Output the (x, y) coordinate of the center of the cell containing the given text.  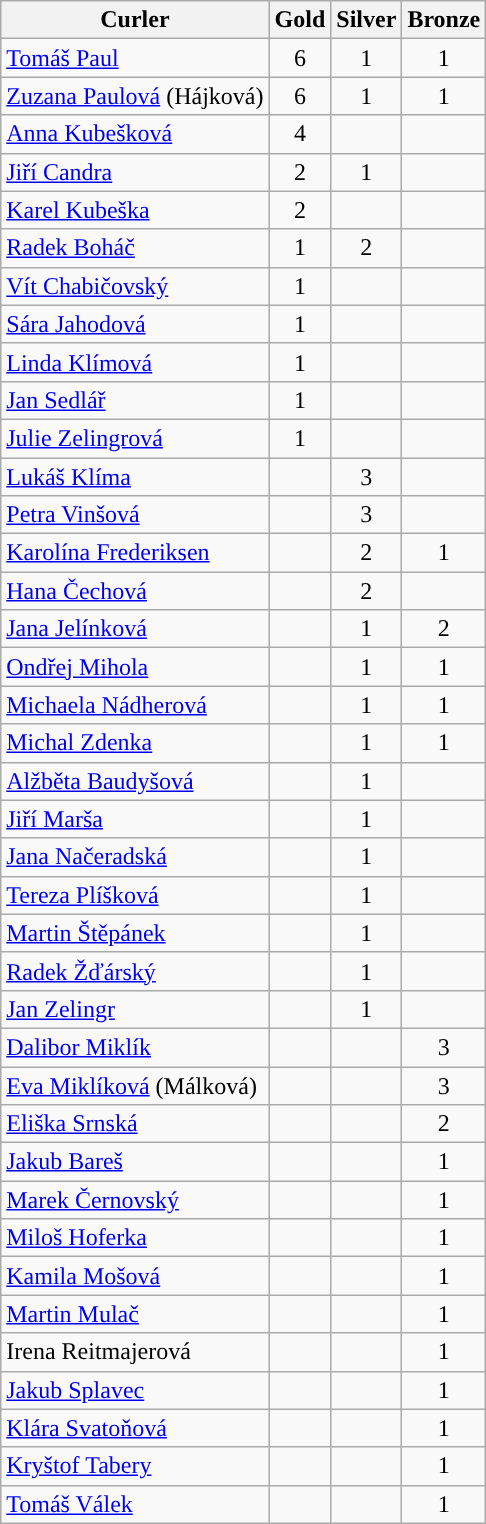
Vít Chabičovský (135, 286)
Jana Jelínková (135, 629)
Jan Zelingr (135, 1009)
Hana Čechová (135, 591)
Kryštof Tabery (135, 1466)
4 (300, 134)
Michaela Nádherová (135, 705)
Martin Mulač (135, 1314)
Radek Boháč (135, 248)
Tomáš Válek (135, 1504)
Linda Klímová (135, 362)
Klára Svatoňová (135, 1428)
Irena Reitmajerová (135, 1352)
Miloš Hoferka (135, 1238)
Jakub Bareš (135, 1162)
Curler (135, 20)
Tomáš Paul (135, 58)
Jiří Marša (135, 819)
Petra Vinšová (135, 515)
Bronze (444, 20)
Karolína Frederiksen (135, 553)
Jakub Splavec (135, 1390)
Alžběta Baudyšová (135, 781)
Silver (366, 20)
Ondřej Mihola (135, 667)
Martin Štěpánek (135, 933)
Sára Jahodová (135, 324)
Tereza Plíšková (135, 895)
Kamila Mošová (135, 1276)
Radek Žďárský (135, 971)
Dalibor Miklík (135, 1047)
Julie Zelingrová (135, 438)
Karel Kubeška (135, 210)
Eliška Srnská (135, 1124)
Jana Načeradská (135, 857)
Jiří Candra (135, 172)
Jan Sedlář (135, 400)
Eva Miklíková (Málková) (135, 1085)
Michal Zdenka (135, 743)
Anna Kubešková (135, 134)
Zuzana Paulová (Hájková) (135, 96)
Lukáš Klíma (135, 477)
Marek Černovský (135, 1200)
Gold (300, 20)
